For the text-containing cell, return its midpoint in [x, y] coordinate format. 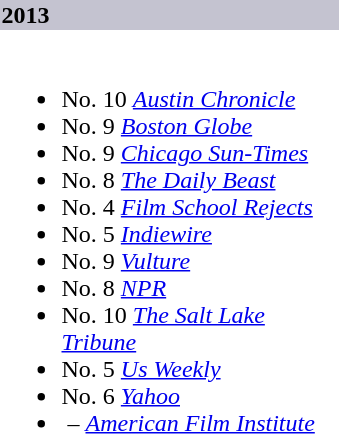
2013 [170, 15]
